Return the [x, y] coordinate for the center point of the cell that contains the specified text.  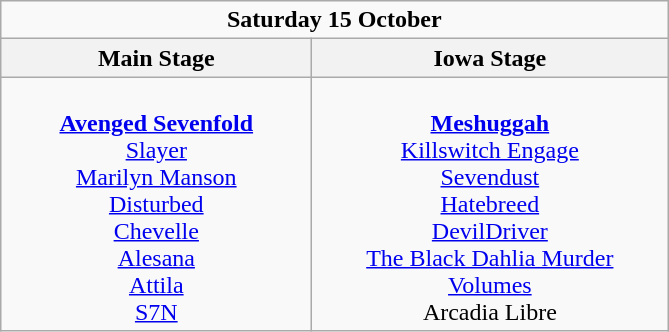
Saturday 15 October [334, 20]
Avenged Sevenfold Slayer Marilyn Manson Disturbed Chevelle Alesana Attila S7N [156, 204]
Main Stage [156, 58]
Iowa Stage [490, 58]
Meshuggah Killswitch Engage Sevendust Hatebreed DevilDriver The Black Dahlia Murder Volumes Arcadia Libre [490, 204]
